Capture the cell that displays the provided text and extract its (X, Y) central coordinate. 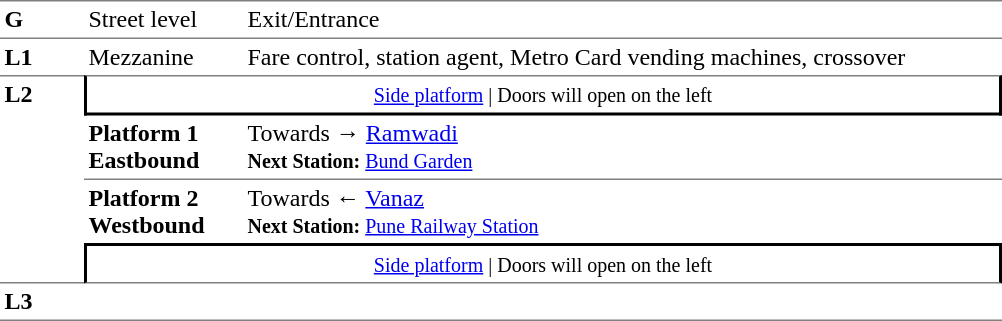
Towards → RamwadiNext Station: Bund Garden (622, 148)
Platform 2Westbound (164, 212)
Towards ← VanazNext Station: Pune Railway Station (622, 212)
Exit/Entrance (622, 20)
Fare control, station agent, Metro Card vending machines, crossover (622, 57)
Mezzanine (164, 57)
Street level (164, 20)
L2 (42, 179)
L1 (42, 57)
Platform 1Eastbound (164, 148)
G (42, 20)
